Detect which cell encompasses the target text, then output its [x, y] center coordinate. 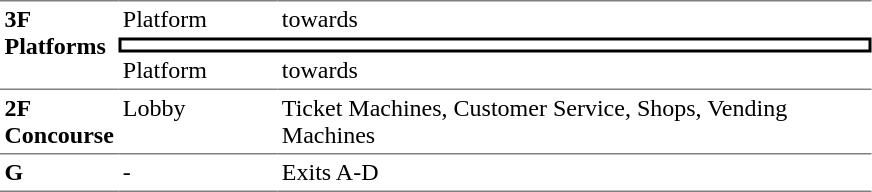
3FPlatforms [59, 44]
G [59, 173]
Ticket Machines, Customer Service, Shops, Vending Machines [574, 121]
2FConcourse [59, 121]
- [198, 173]
Lobby [198, 121]
Exits A-D [574, 173]
